Pinpoint the cell where the given text exists, returning its (x, y) midpoint coordinate. 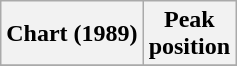
Peakposition (189, 34)
Chart (1989) (72, 34)
